Capture the cell that displays the provided text and extract its (x, y) central coordinate. 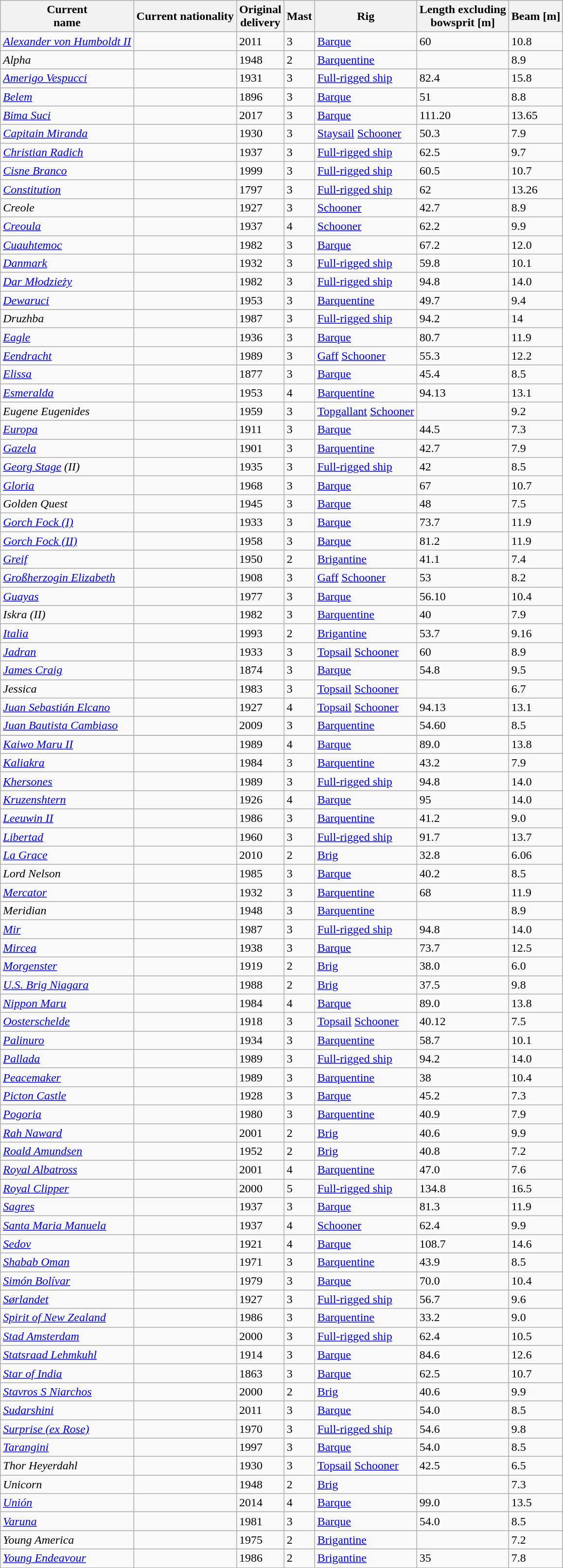
Dewaruci (67, 300)
U.S. Brig Niagara (67, 985)
53 (463, 578)
55.3 (463, 356)
Morgenster (67, 966)
Esmeralda (67, 393)
Danmark (67, 263)
53.7 (463, 633)
1926 (260, 800)
Statsraad Lehmkuhl (67, 1355)
Greif (67, 559)
1981 (260, 1521)
1901 (260, 448)
Surprise (ex Rose) (67, 1429)
62 (463, 189)
1999 (260, 171)
84.6 (463, 1355)
Jessica (67, 689)
Varuna (67, 1521)
1928 (260, 1096)
Europa (67, 430)
14 (536, 319)
Juan Bautista Cambiaso (67, 726)
Original delivery (260, 17)
37.5 (463, 985)
13.7 (536, 836)
Alpha (67, 60)
70.0 (463, 1281)
Length excludingbowsprit [m] (463, 17)
1959 (260, 411)
Mast (299, 17)
111.20 (463, 115)
Christian Radich (67, 152)
Royal Clipper (67, 1188)
6.06 (536, 855)
1971 (260, 1262)
1950 (260, 559)
Oosterschelde (67, 1022)
Sudarshini (67, 1410)
1919 (260, 966)
Großherzogin Elizabeth (67, 578)
48 (463, 504)
Libertad (67, 836)
1985 (260, 874)
1968 (260, 485)
8.2 (536, 578)
Elissa (67, 374)
10.8 (536, 41)
6.7 (536, 689)
Sagres (67, 1207)
9.16 (536, 633)
James Craig (67, 670)
12.6 (536, 1355)
38.0 (463, 966)
108.7 (463, 1244)
40.9 (463, 1114)
Pogoria (67, 1114)
54.60 (463, 726)
Current nationality (185, 17)
Rah Naward (67, 1133)
Guayas (67, 596)
Staysail Schooner (366, 134)
1983 (260, 689)
Beam [m] (536, 17)
42 (463, 467)
40.12 (463, 1022)
Young Endeavour (67, 1558)
Peacemaker (67, 1077)
Stavros S Niarchos (67, 1392)
47.0 (463, 1170)
Gloria (67, 485)
7.6 (536, 1170)
1896 (260, 97)
Rig (366, 17)
Jadran (67, 652)
Meridian (67, 911)
1945 (260, 504)
56.7 (463, 1299)
1988 (260, 985)
Unión (67, 1503)
1938 (260, 948)
Capitain Miranda (67, 134)
41.1 (463, 559)
49.7 (463, 300)
Eendracht (67, 356)
Iskra (II) (67, 615)
Shabab Oman (67, 1262)
Creoula (67, 226)
60.5 (463, 171)
1960 (260, 836)
9.4 (536, 300)
Santa Maria Manuela (67, 1225)
Kruzenshtern (67, 800)
1958 (260, 541)
7.4 (536, 559)
1911 (260, 430)
1931 (260, 78)
44.5 (463, 430)
5 (299, 1188)
56.10 (463, 596)
38 (463, 1077)
Constitution (67, 189)
51 (463, 97)
99.0 (463, 1503)
1874 (260, 670)
1797 (260, 189)
13.26 (536, 189)
9.7 (536, 152)
Stad Amsterdam (67, 1336)
6.5 (536, 1466)
40.2 (463, 874)
Gorch Fock (II) (67, 541)
9.6 (536, 1299)
Mircea (67, 948)
9.5 (536, 670)
2010 (260, 855)
67.2 (463, 244)
9.2 (536, 411)
1914 (260, 1355)
Lord Nelson (67, 874)
6.0 (536, 966)
43.9 (463, 1262)
Picton Castle (67, 1096)
8.8 (536, 97)
1993 (260, 633)
1863 (260, 1373)
Belem (67, 97)
Juan Sebastián Elcano (67, 707)
40.8 (463, 1151)
2009 (260, 726)
La Grace (67, 855)
1908 (260, 578)
45.2 (463, 1096)
40 (463, 615)
Spirit of New Zealand (67, 1318)
Gazela (67, 448)
Tarangini (67, 1447)
Mercator (67, 892)
Cuauhtemoc (67, 244)
81.2 (463, 541)
41.2 (463, 818)
1975 (260, 1540)
Dar Młodzieży (67, 282)
16.5 (536, 1188)
59.8 (463, 263)
Kaiwo Maru II (67, 744)
33.2 (463, 1318)
Nippon Maru (67, 1003)
Unicorn (67, 1484)
Pallada (67, 1059)
Sedov (67, 1244)
35 (463, 1558)
68 (463, 892)
Creole (67, 208)
32.8 (463, 855)
1970 (260, 1429)
1934 (260, 1040)
1979 (260, 1281)
Kaliakra (67, 763)
2017 (260, 115)
Eugene Eugenides (67, 411)
1921 (260, 1244)
42.5 (463, 1466)
50.3 (463, 134)
Gorch Fock (I) (67, 522)
67 (463, 485)
Khersones (67, 781)
1935 (260, 467)
Amerigo Vespucci (67, 78)
54.6 (463, 1429)
62.2 (463, 226)
1936 (260, 337)
Eagle (67, 337)
81.3 (463, 1207)
12.0 (536, 244)
2014 (260, 1503)
14.6 (536, 1244)
1918 (260, 1022)
91.7 (463, 836)
1952 (260, 1151)
1997 (260, 1447)
Roald Amundsen (67, 1151)
Topgallant Schooner (366, 411)
Georg Stage (II) (67, 467)
Italia (67, 633)
Royal Albatross (67, 1170)
7.8 (536, 1558)
Young America (67, 1540)
1980 (260, 1114)
12.2 (536, 356)
Palinuro (67, 1040)
95 (463, 800)
1877 (260, 374)
13.65 (536, 115)
Thor Heyerdahl (67, 1466)
15.8 (536, 78)
Leeuwin II (67, 818)
80.7 (463, 337)
Star of India (67, 1373)
13.5 (536, 1503)
134.8 (463, 1188)
58.7 (463, 1040)
43.2 (463, 763)
10.5 (536, 1336)
Sørlandet (67, 1299)
Bima Suci (67, 115)
Simón Bolívar (67, 1281)
Current name (67, 17)
54.8 (463, 670)
Alexander von Humboldt II (67, 41)
Mir (67, 929)
82.4 (463, 78)
Cisne Branco (67, 171)
Golden Quest (67, 504)
Druzhba (67, 319)
1977 (260, 596)
12.5 (536, 948)
45.4 (463, 374)
